Find where the given text appears and provide that cell's center as [X, Y] coordinate. 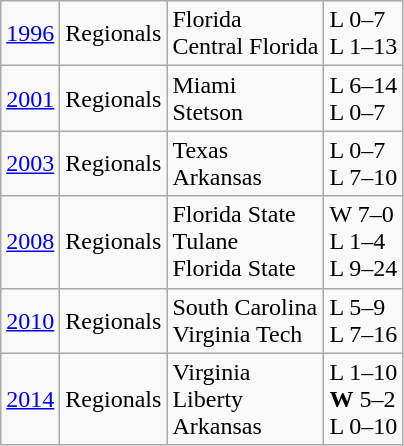
L 6–14L 0–7 [364, 98]
2001 [30, 98]
2014 [30, 399]
VirginiaLibertyArkansas [246, 399]
L 0–7L 7–10 [364, 164]
2010 [30, 320]
W 7–0L 1–4L 9–24 [364, 242]
2008 [30, 242]
MiamiStetson [246, 98]
2003 [30, 164]
Florida StateTulaneFlorida State [246, 242]
FloridaCentral Florida [246, 34]
1996 [30, 34]
L 0–7L 1–13 [364, 34]
TexasArkansas [246, 164]
L 1–10W 5–2L 0–10 [364, 399]
South CarolinaVirginia Tech [246, 320]
L 5–9L 7–16 [364, 320]
